Identify which cell holds the provided text, then report its [X, Y] central coordinate. 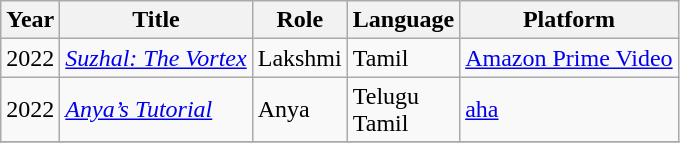
Title [156, 20]
Tamil [403, 58]
Anya [300, 110]
Role [300, 20]
Year [30, 20]
Lakshmi [300, 58]
Suzhal: The Vortex [156, 58]
Anya’s Tutorial [156, 110]
Platform [569, 20]
Language [403, 20]
Amazon Prime Video [569, 58]
TeluguTamil [403, 110]
aha [569, 110]
